Return [x, y] of the center of cell containing provided text 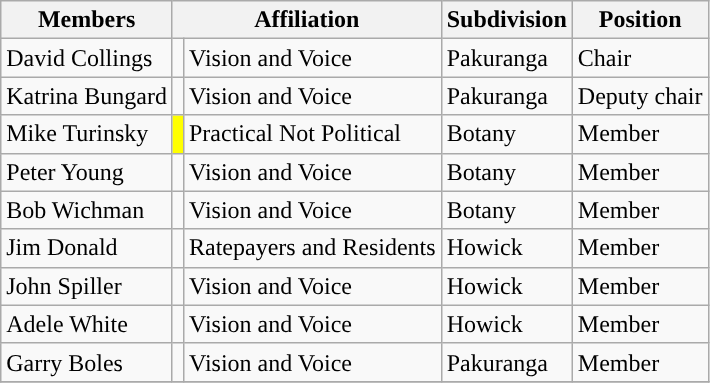
Garry Boles [87, 362]
Katrina Bungard [87, 96]
Affiliation [306, 20]
Jim Donald [87, 248]
Ratepayers and Residents [312, 248]
Peter Young [87, 172]
Deputy chair [640, 96]
Subdivision [506, 20]
John Spiller [87, 286]
Adele White [87, 324]
Bob Wichman [87, 210]
Members [87, 20]
Practical Not Political [312, 134]
Mike Turinsky [87, 134]
Chair [640, 58]
David Collings [87, 58]
Position [640, 20]
